From the cell containing the given text, extract its center point as [x, y] coordinate. 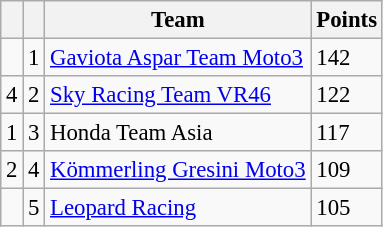
Honda Team Asia [178, 133]
5 [34, 208]
3 [34, 133]
105 [346, 208]
109 [346, 170]
Gaviota Aspar Team Moto3 [178, 58]
117 [346, 133]
Team [178, 20]
Points [346, 20]
Kömmerling Gresini Moto3 [178, 170]
122 [346, 95]
Leopard Racing [178, 208]
Sky Racing Team VR46 [178, 95]
142 [346, 58]
